From the cell containing the given text, extract its center point as (x, y) coordinate. 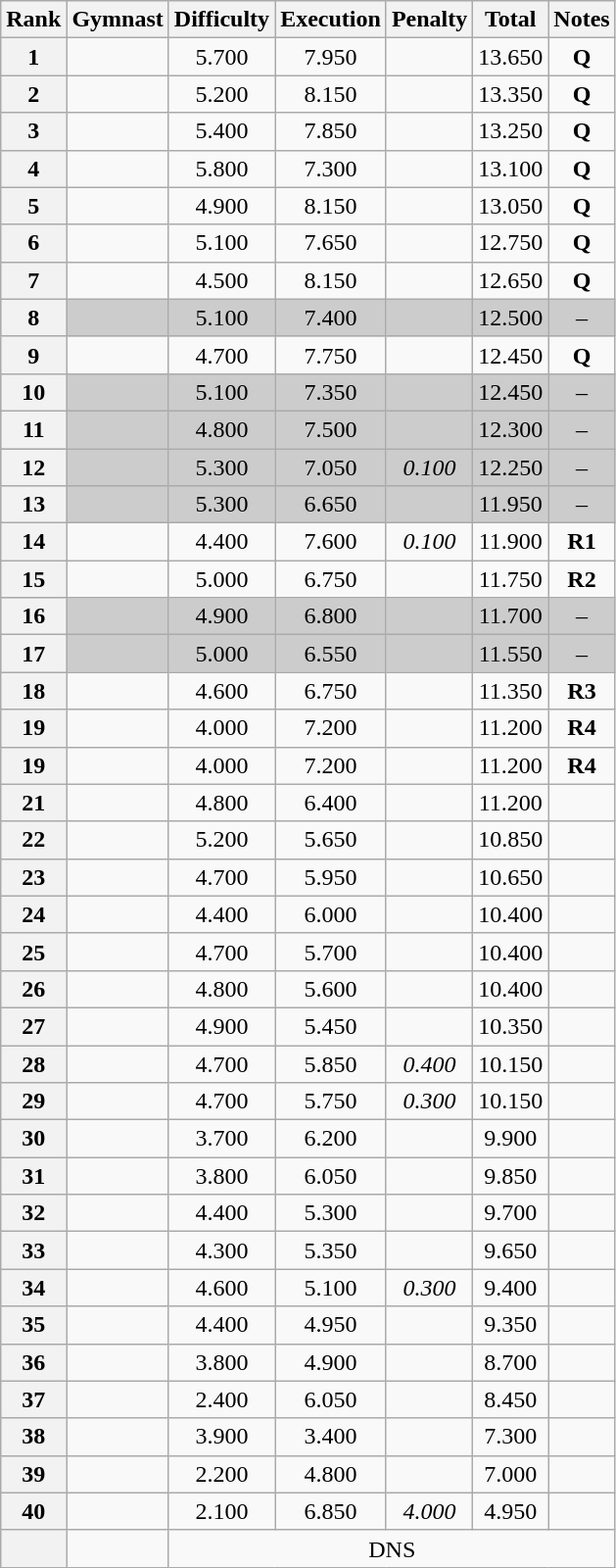
18 (33, 691)
5.750 (331, 1102)
31 (33, 1176)
26 (33, 989)
13.350 (511, 94)
11.550 (511, 654)
5.650 (331, 840)
7.350 (331, 392)
1 (33, 57)
39 (33, 1474)
13.100 (511, 169)
R2 (582, 579)
10.350 (511, 1026)
10.850 (511, 840)
Execution (331, 20)
13.050 (511, 206)
22 (33, 840)
11.750 (511, 579)
R1 (582, 542)
13.650 (511, 57)
6.000 (331, 914)
9.650 (511, 1250)
9.350 (511, 1325)
11.900 (511, 542)
Difficulty (221, 20)
4.300 (221, 1250)
34 (33, 1288)
8 (33, 318)
5.850 (331, 1063)
3.700 (221, 1139)
5.400 (221, 131)
Total (511, 20)
37 (33, 1399)
24 (33, 914)
6 (33, 243)
Gymnast (118, 20)
12.750 (511, 243)
12.650 (511, 280)
30 (33, 1139)
14 (33, 542)
10 (33, 392)
DNS (392, 1548)
17 (33, 654)
11.700 (511, 616)
8.700 (511, 1362)
9.850 (511, 1176)
12.300 (511, 429)
10.650 (511, 877)
7.000 (511, 1474)
2.100 (221, 1511)
Rank (33, 20)
36 (33, 1362)
6.550 (331, 654)
12.500 (511, 318)
11.350 (511, 691)
28 (33, 1063)
11.950 (511, 505)
6.400 (331, 803)
13.250 (511, 131)
6.650 (331, 505)
7.400 (331, 318)
11 (33, 429)
5.350 (331, 1250)
7.050 (331, 467)
7.600 (331, 542)
13 (33, 505)
9.400 (511, 1288)
7.750 (331, 355)
35 (33, 1325)
21 (33, 803)
9.900 (511, 1139)
R3 (582, 691)
27 (33, 1026)
3.400 (331, 1437)
3.900 (221, 1437)
12.250 (511, 467)
23 (33, 877)
4.500 (221, 280)
5.600 (331, 989)
5.800 (221, 169)
6.800 (331, 616)
0.400 (429, 1063)
2.400 (221, 1399)
5.950 (331, 877)
3 (33, 131)
33 (33, 1250)
7.950 (331, 57)
7.850 (331, 131)
6.200 (331, 1139)
12 (33, 467)
4 (33, 169)
Notes (582, 20)
16 (33, 616)
2 (33, 94)
7.500 (331, 429)
5 (33, 206)
38 (33, 1437)
5.450 (331, 1026)
25 (33, 952)
6.850 (331, 1511)
40 (33, 1511)
Penalty (429, 20)
7 (33, 280)
2.200 (221, 1474)
32 (33, 1213)
15 (33, 579)
8.450 (511, 1399)
7.650 (331, 243)
29 (33, 1102)
9 (33, 355)
9.700 (511, 1213)
